For the text-containing cell, return its midpoint in (x, y) coordinate format. 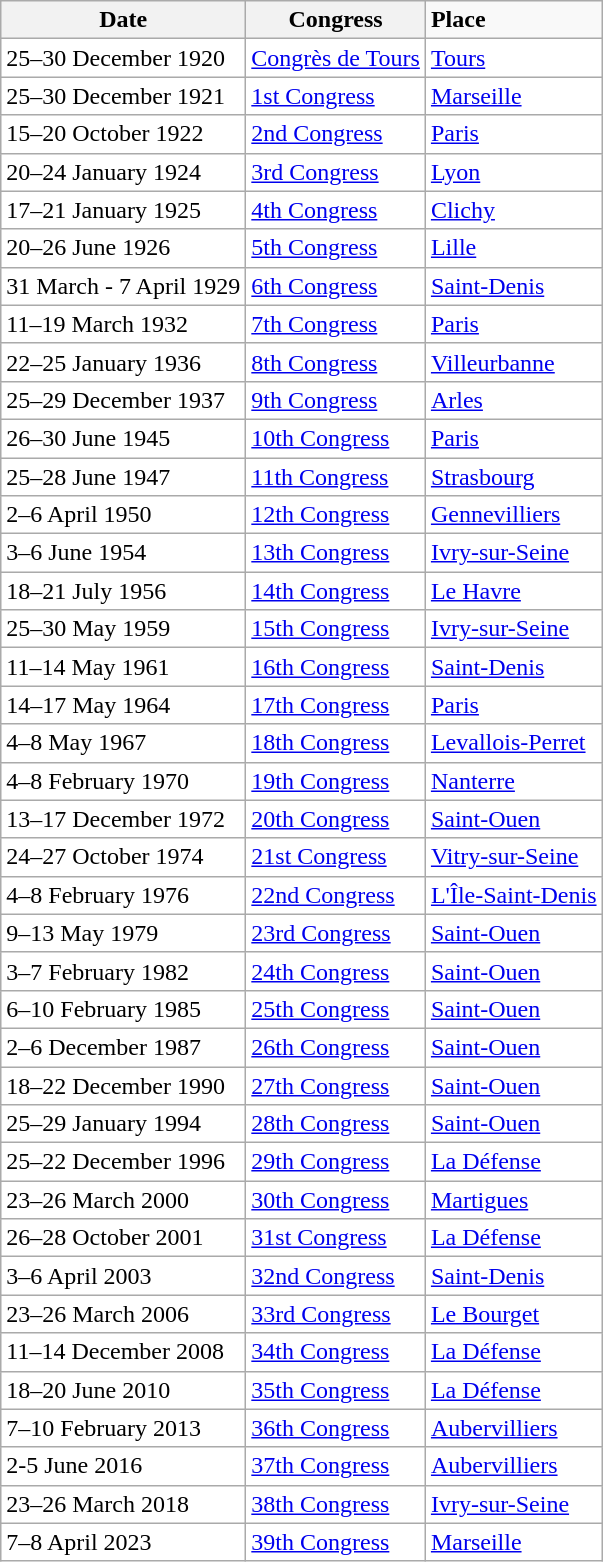
28th Congress (336, 1124)
18–21 July 1956 (124, 591)
Tours (514, 58)
2–6 December 1987 (124, 1047)
Nanterre (514, 781)
11–14 May 1961 (124, 667)
Lille (514, 248)
31st Congress (336, 1238)
5th Congress (336, 248)
32nd Congress (336, 1276)
18th Congress (336, 743)
14–17 May 1964 (124, 705)
23–26 March 2000 (124, 1200)
15th Congress (336, 629)
L'Île-Saint-Denis (514, 895)
30th Congress (336, 1200)
1st Congress (336, 96)
24–27 October 1974 (124, 857)
11–14 December 2008 (124, 1352)
18–20 June 2010 (124, 1390)
7–10 February 2013 (124, 1428)
Gennevilliers (514, 515)
17–21 January 1925 (124, 210)
Vitry-sur-Seine (514, 857)
6th Congress (336, 286)
25–30 December 1921 (124, 96)
9th Congress (336, 400)
3rd Congress (336, 172)
21st Congress (336, 857)
39th Congress (336, 1542)
25–30 May 1959 (124, 629)
7–8 April 2023 (124, 1542)
6–10 February 1985 (124, 1009)
18–22 December 1990 (124, 1085)
29th Congress (336, 1162)
13th Congress (336, 553)
26–30 June 1945 (124, 438)
25th Congress (336, 1009)
22–25 January 1936 (124, 362)
3–6 April 2003 (124, 1276)
20–26 June 1926 (124, 248)
Strasbourg (514, 477)
13–17 December 1972 (124, 819)
11–19 March 1932 (124, 324)
Lyon (514, 172)
Place (514, 20)
25–30 December 1920 (124, 58)
Congrès de Tours (336, 58)
4–8 May 1967 (124, 743)
Martigues (514, 1200)
17th Congress (336, 705)
2-5 June 2016 (124, 1466)
37th Congress (336, 1466)
Congress (336, 20)
20–24 January 1924 (124, 172)
Levallois-Perret (514, 743)
24th Congress (336, 971)
14th Congress (336, 591)
25–29 January 1994 (124, 1124)
20th Congress (336, 819)
7th Congress (336, 324)
Le Bourget (514, 1314)
3–6 June 1954 (124, 553)
8th Congress (336, 362)
25–28 June 1947 (124, 477)
2–6 April 1950 (124, 515)
15–20 October 1922 (124, 134)
38th Congress (336, 1504)
34th Congress (336, 1352)
4–8 February 1970 (124, 781)
2nd Congress (336, 134)
22nd Congress (336, 895)
35th Congress (336, 1390)
33rd Congress (336, 1314)
23–26 March 2006 (124, 1314)
23–26 March 2018 (124, 1504)
11th Congress (336, 477)
16th Congress (336, 667)
31 March - 7 April 1929 (124, 286)
3–7 February 1982 (124, 971)
Clichy (514, 210)
25–29 December 1937 (124, 400)
Date (124, 20)
25–22 December 1996 (124, 1162)
26–28 October 2001 (124, 1238)
19th Congress (336, 781)
23rd Congress (336, 933)
10th Congress (336, 438)
36th Congress (336, 1428)
27th Congress (336, 1085)
Villeurbanne (514, 362)
12th Congress (336, 515)
4–8 February 1976 (124, 895)
Arles (514, 400)
9–13 May 1979 (124, 933)
4th Congress (336, 210)
26th Congress (336, 1047)
Le Havre (514, 591)
